Provide the (X, Y) coordinate of the cell's center where the given text is located.  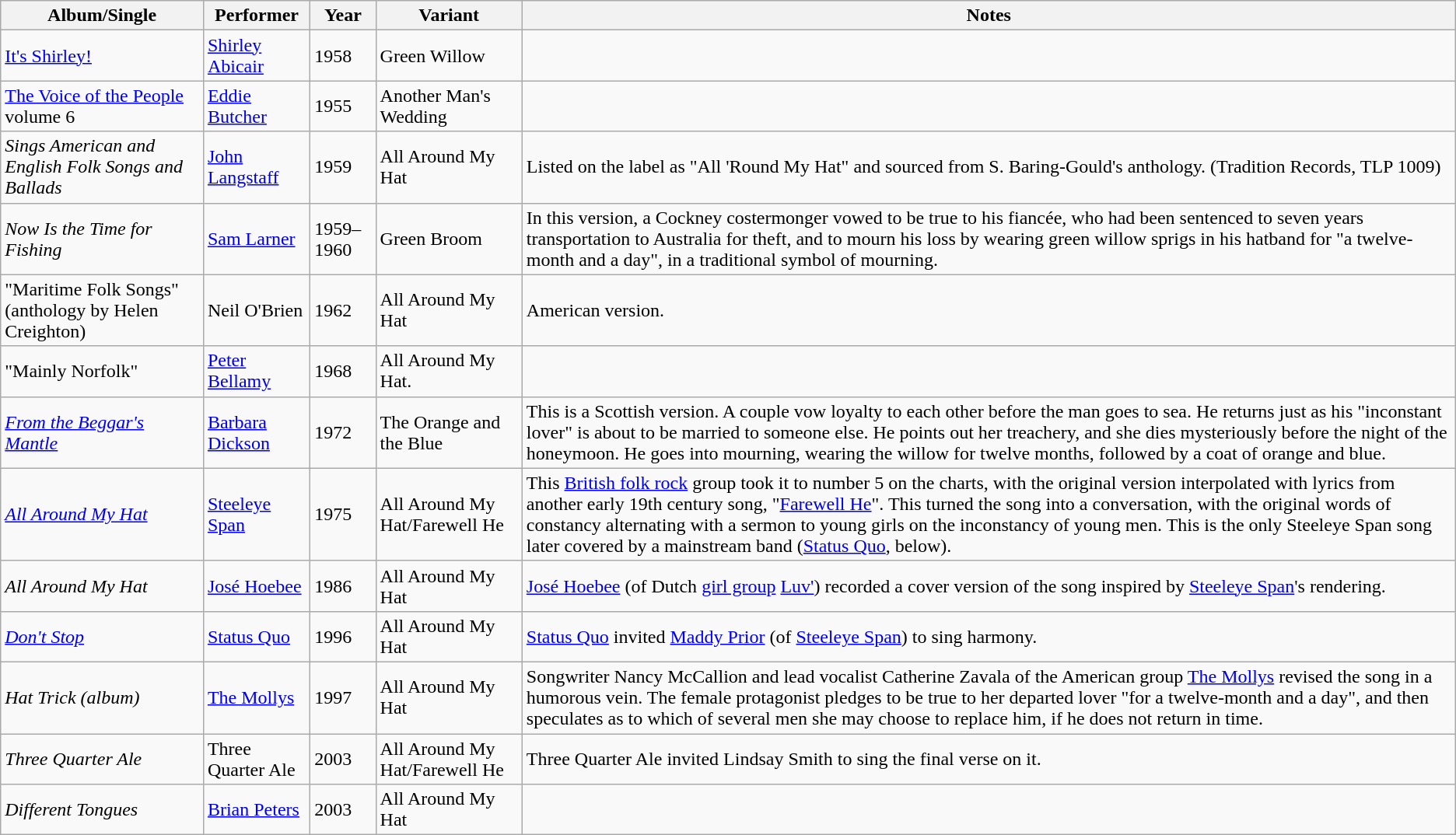
Year (343, 16)
1959–1960 (343, 239)
The Voice of the People volume 6 (103, 106)
Shirley Abicair (257, 56)
Performer (257, 16)
Steeleye Span (257, 515)
Don't Stop (103, 636)
Green Broom (449, 239)
The Orange and the Blue (449, 432)
1955 (343, 106)
American version. (989, 310)
Another Man's Wedding (449, 106)
The Mollys (257, 697)
1975 (343, 515)
Eddie Butcher (257, 106)
Different Tongues (103, 810)
Neil O'Brien (257, 310)
1959 (343, 167)
1958 (343, 56)
Notes (989, 16)
John Langstaff (257, 167)
1972 (343, 432)
Peter Bellamy (257, 372)
Green Willow (449, 56)
Variant (449, 16)
Sings American and English Folk Songs and Ballads (103, 167)
1997 (343, 697)
1962 (343, 310)
"Mainly Norfolk" (103, 372)
From the Beggar's Mantle (103, 432)
Hat Trick (album) (103, 697)
José Hoebee (of Dutch girl group Luv') recorded a cover version of the song inspired by Steeleye Span's rendering. (989, 586)
All Around My Hat. (449, 372)
Status Quo (257, 636)
1968 (343, 372)
Brian Peters (257, 810)
Barbara Dickson (257, 432)
Status Quo invited Maddy Prior (of Steeleye Span) to sing harmony. (989, 636)
Listed on the label as "All 'Round My Hat" and sourced from S. Baring-Gould's anthology. (Tradition Records, TLP 1009) (989, 167)
José Hoebee (257, 586)
It's Shirley! (103, 56)
Sam Larner (257, 239)
Three Quarter Ale invited Lindsay Smith to sing the final verse on it. (989, 759)
1986 (343, 586)
Album/Single (103, 16)
"Maritime Folk Songs" (anthology by Helen Creighton) (103, 310)
1996 (343, 636)
Now Is the Time for Fishing (103, 239)
